Extract the [X, Y] coordinate from the center of the cell holding the provided text.  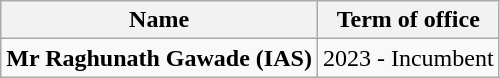
Term of office [408, 20]
Name [160, 20]
Mr Raghunath Gawade (IAS) [160, 58]
2023 - Incumbent [408, 58]
